Capture the cell that displays the provided text and extract its (x, y) central coordinate. 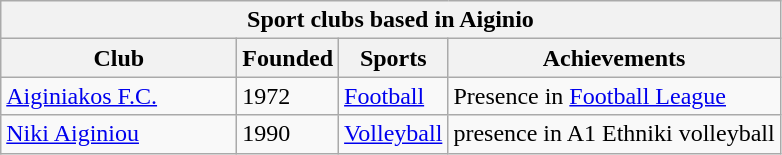
Niki Aiginiou (119, 134)
Sports (394, 58)
Presence in Football League (614, 96)
1990 (288, 134)
1972 (288, 96)
Volleyball (394, 134)
Aiginiakos F.C. (119, 96)
Football (394, 96)
Club (119, 58)
presence in A1 Ethniki volleyball (614, 134)
Achievements (614, 58)
Sport clubs based in Aiginio (390, 20)
Founded (288, 58)
